Find where the given text appears and provide that cell's center as (x, y) coordinate. 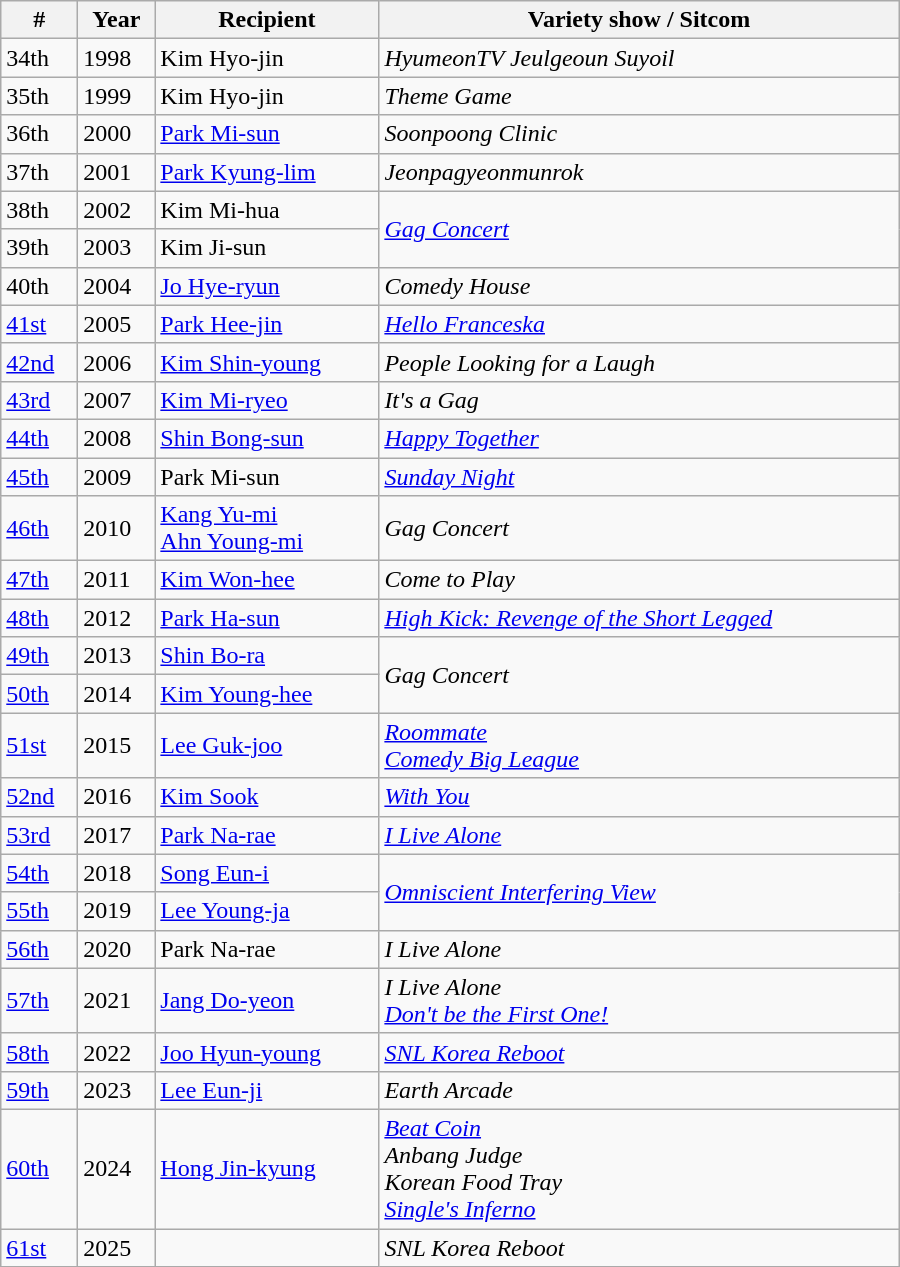
Jeonpagyeonmunrok (639, 172)
Recipient (267, 20)
1999 (116, 96)
High Kick: Revenge of the Short Legged (639, 618)
1998 (116, 58)
2010 (116, 528)
2020 (116, 949)
42nd (40, 362)
2023 (116, 1090)
57th (40, 1000)
Earth Arcade (639, 1090)
Year (116, 20)
Park Ha-sun (267, 618)
43rd (40, 400)
Lee Eun-ji (267, 1090)
Lee Young-ja (267, 911)
Come to Play (639, 580)
Omniscient Interfering View (639, 892)
56th (40, 949)
Hello Franceska (639, 324)
Kim Ji-sun (267, 248)
2013 (116, 656)
2014 (116, 694)
46th (40, 528)
It's a Gag (639, 400)
Kim Young-hee (267, 694)
Happy Together (639, 438)
2001 (116, 172)
2018 (116, 873)
38th (40, 210)
45th (40, 477)
Shin Bong-sun (267, 438)
Song Eun-i (267, 873)
Theme Game (639, 96)
Variety show / Sitcom (639, 20)
Lee Guk-joo (267, 746)
Beat CoinAnbang JudgeKorean Food TraySingle's Inferno (639, 1168)
I Live AloneDon't be the First One! (639, 1000)
2009 (116, 477)
51st (40, 746)
37th (40, 172)
2015 (116, 746)
2016 (116, 797)
60th (40, 1168)
2000 (116, 134)
Kim Shin-young (267, 362)
2006 (116, 362)
HyumeonTV Jeulgeoun Suyoil (639, 58)
2005 (116, 324)
35th (40, 96)
2008 (116, 438)
Soonpoong Clinic (639, 134)
# (40, 20)
Shin Bo-ra (267, 656)
Comedy House (639, 286)
34th (40, 58)
36th (40, 134)
With You (639, 797)
Sunday Night (639, 477)
Joo Hyun-young (267, 1052)
Kim Mi-hua (267, 210)
53rd (40, 835)
55th (40, 911)
2012 (116, 618)
47th (40, 580)
48th (40, 618)
54th (40, 873)
2021 (116, 1000)
Park Hee-jin (267, 324)
Kim Mi-ryeo (267, 400)
2007 (116, 400)
41st (40, 324)
2003 (116, 248)
2017 (116, 835)
2002 (116, 210)
2019 (116, 911)
44th (40, 438)
People Looking for a Laugh (639, 362)
RoommateComedy Big League (639, 746)
2011 (116, 580)
Jo Hye-ryun (267, 286)
2024 (116, 1168)
50th (40, 694)
59th (40, 1090)
Park Kyung-lim (267, 172)
Jang Do-yeon (267, 1000)
39th (40, 248)
52nd (40, 797)
2004 (116, 286)
Kim Sook (267, 797)
49th (40, 656)
2022 (116, 1052)
40th (40, 286)
Kang Yu-miAhn Young-mi (267, 528)
2025 (116, 1247)
58th (40, 1052)
Hong Jin-kyung (267, 1168)
Kim Won-hee (267, 580)
61st (40, 1247)
